Return the [x, y] coordinate for the center point of the cell that contains the specified text.  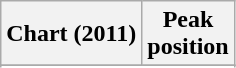
Chart (2011) [72, 34]
Peakposition [188, 34]
